From the cell containing the given text, extract its center point as [x, y] coordinate. 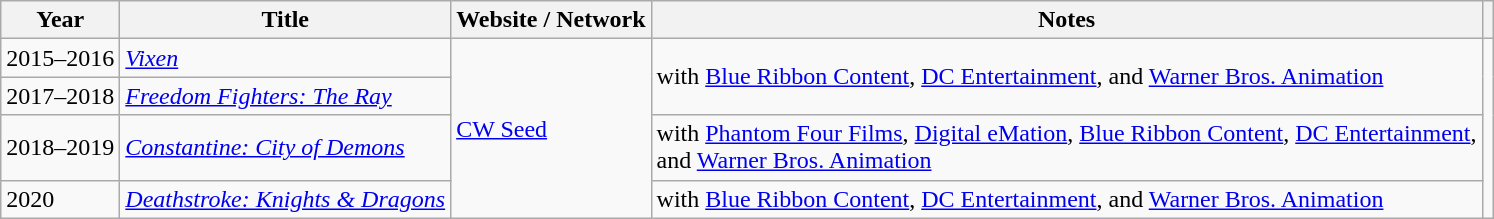
Freedom Fighters: The Ray [286, 96]
Vixen [286, 58]
Deathstroke: Knights & Dragons [286, 199]
Notes [1066, 20]
with Phantom Four Films, Digital eMation, Blue Ribbon Content, DC Entertainment,and Warner Bros. Animation [1066, 148]
2017–2018 [60, 96]
Website / Network [551, 20]
2015–2016 [60, 58]
2020 [60, 199]
Year [60, 20]
Constantine: City of Demons [286, 148]
Title [286, 20]
CW Seed [551, 128]
2018–2019 [60, 148]
